Locate the cell with the specified text and output its (x, y) center coordinate. 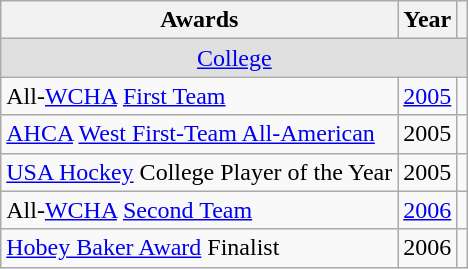
USA Hockey College Player of the Year (200, 172)
AHCA West First-Team All-American (200, 134)
All-WCHA First Team (200, 96)
Awards (200, 20)
Hobey Baker Award Finalist (200, 248)
Year (428, 20)
College (234, 58)
All-WCHA Second Team (200, 210)
